Provide the [X, Y] coordinate of the cell's center where the given text is located.  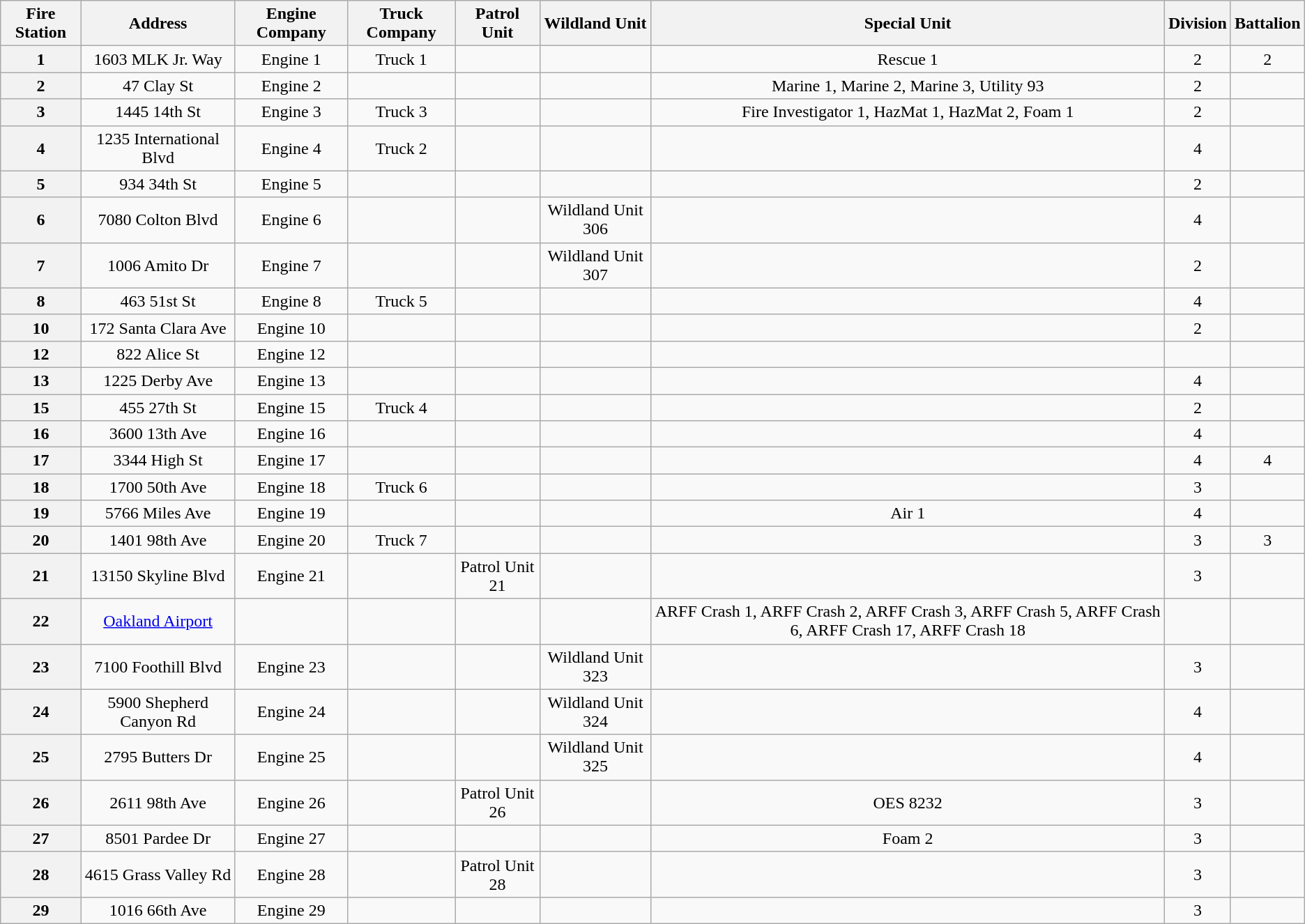
1006 Amito Dr [158, 265]
Truck 2 [402, 148]
Engine Company [291, 24]
Engine 27 [291, 838]
Oakland Airport [158, 622]
15 [40, 408]
Foam 2 [908, 838]
Wildland Unit 325 [595, 757]
Engine 5 [291, 184]
17 [40, 461]
Truck 1 [402, 59]
8 [40, 301]
1235 International Blvd [158, 148]
OES 8232 [908, 803]
ARFF Crash 1, ARFF Crash 2, ARFF Crash 3, ARFF Crash 5, ARFF Crash 6, ARFF Crash 17, ARFF Crash 18 [908, 622]
Engine 25 [291, 757]
455 27th St [158, 408]
Fire Station [40, 24]
20 [40, 540]
Engine 28 [291, 874]
Engine 15 [291, 408]
1401 98th Ave [158, 540]
172 Santa Clara Ave [158, 328]
1016 66th Ave [158, 910]
Patrol Unit [498, 24]
13 [40, 380]
23 [40, 666]
Engine 20 [291, 540]
463 51st St [158, 301]
5900 Shepherd Canyon Rd [158, 712]
22 [40, 622]
Engine 12 [291, 354]
Engine 2 [291, 86]
Truck Company [402, 24]
7080 Colton Blvd [158, 220]
3344 High St [158, 461]
Wildland Unit 307 [595, 265]
Engine 4 [291, 148]
Patrol Unit 28 [498, 874]
5766 Miles Ave [158, 514]
Engine 13 [291, 380]
Engine 23 [291, 666]
Wildland Unit 306 [595, 220]
27 [40, 838]
Battalion [1267, 24]
Patrol Unit 21 [498, 576]
Engine 10 [291, 328]
Wildland Unit [595, 24]
Engine 6 [291, 220]
Engine 17 [291, 461]
2611 98th Ave [158, 803]
Air 1 [908, 514]
Truck 7 [402, 540]
Wildland Unit 324 [595, 712]
29 [40, 910]
7100 Foothill Blvd [158, 666]
47 Clay St [158, 86]
13150 Skyline Blvd [158, 576]
Engine 18 [291, 487]
Address [158, 24]
1700 50th Ave [158, 487]
25 [40, 757]
16 [40, 434]
Engine 3 [291, 112]
Engine 8 [291, 301]
Division [1198, 24]
822 Alice St [158, 354]
6 [40, 220]
934 34th St [158, 184]
Wildland Unit 323 [595, 666]
Patrol Unit 26 [498, 803]
Engine 16 [291, 434]
Engine 29 [291, 910]
Engine 21 [291, 576]
Engine 1 [291, 59]
3600 13th Ave [158, 434]
Engine 19 [291, 514]
28 [40, 874]
Engine 24 [291, 712]
1445 14th St [158, 112]
19 [40, 514]
Engine 26 [291, 803]
Truck 6 [402, 487]
Fire Investigator 1, HazMat 1, HazMat 2, Foam 1 [908, 112]
26 [40, 803]
7 [40, 265]
12 [40, 354]
4615 Grass Valley Rd [158, 874]
1 [40, 59]
2795 Butters Dr [158, 757]
5 [40, 184]
Special Unit [908, 24]
1603 MLK Jr. Way [158, 59]
Truck 4 [402, 408]
18 [40, 487]
Rescue 1 [908, 59]
10 [40, 328]
Marine 1, Marine 2, Marine 3, Utility 93 [908, 86]
24 [40, 712]
Engine 7 [291, 265]
8501 Pardee Dr [158, 838]
Truck 5 [402, 301]
1225 Derby Ave [158, 380]
21 [40, 576]
Truck 3 [402, 112]
